Return the (X, Y) coordinate for the center point of the cell that contains the specified text.  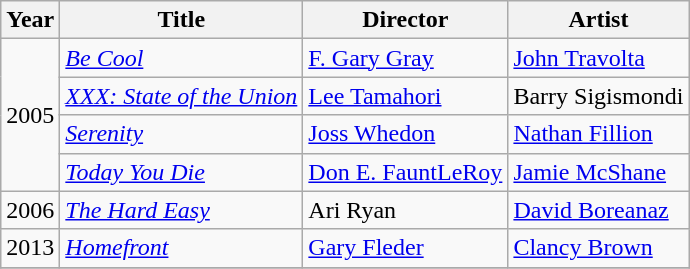
Title (182, 20)
David Boreanaz (598, 210)
2006 (30, 210)
Barry Sigismondi (598, 96)
Lee Tamahori (406, 96)
Serenity (182, 134)
2013 (30, 248)
The Hard Easy (182, 210)
Today You Die (182, 172)
John Travolta (598, 58)
Don E. FauntLeRoy (406, 172)
F. Gary Gray (406, 58)
Nathan Fillion (598, 134)
Be Cool (182, 58)
Year (30, 20)
XXX: State of the Union (182, 96)
Joss Whedon (406, 134)
Homefront (182, 248)
Gary Fleder (406, 248)
Jamie McShane (598, 172)
Director (406, 20)
Ari Ryan (406, 210)
Artist (598, 20)
Clancy Brown (598, 248)
2005 (30, 115)
